For the text-containing cell, return its midpoint in (X, Y) coordinate format. 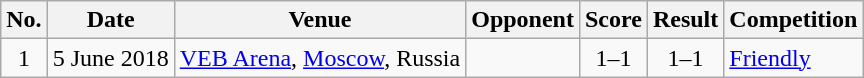
VEB Arena, Moscow, Russia (320, 58)
5 June 2018 (110, 58)
No. (24, 20)
Competition (794, 20)
1 (24, 58)
Date (110, 20)
Score (613, 20)
Venue (320, 20)
Friendly (794, 58)
Result (685, 20)
Opponent (523, 20)
